Provide the [x, y] coordinate of the cell's center where the given text is located.  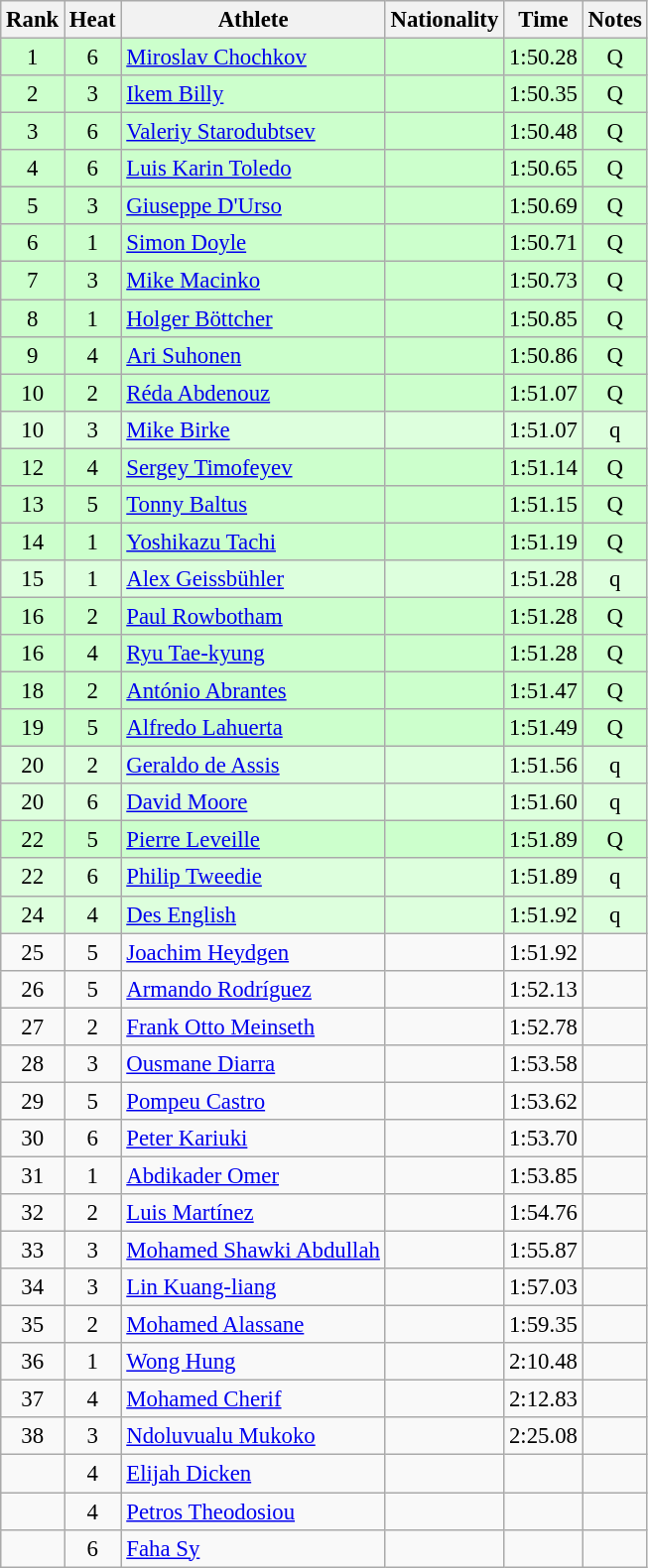
1:51.15 [544, 505]
1:51.14 [544, 467]
Mike Macinko [253, 281]
27 [33, 1026]
1:53.70 [544, 1139]
1:50.86 [544, 355]
37 [33, 1399]
29 [33, 1101]
28 [33, 1064]
1:50.69 [544, 206]
Petros Theodosiou [253, 1511]
12 [33, 467]
Faha Sy [253, 1548]
Holger Böttcher [253, 318]
36 [33, 1362]
Pompeu Castro [253, 1101]
2:12.83 [544, 1399]
Alfredo Lahuerta [253, 728]
2:25.08 [544, 1437]
15 [33, 579]
Réda Abdenouz [253, 393]
Yoshikazu Tachi [253, 542]
24 [33, 914]
Frank Otto Meinseth [253, 1026]
Miroslav Chochkov [253, 58]
Luis Martínez [253, 1213]
Athlete [253, 20]
1:50.35 [544, 94]
Lin Kuang-liang [253, 1287]
1:53.62 [544, 1101]
33 [33, 1251]
1:53.85 [544, 1175]
13 [33, 505]
Ndoluvualu Mukoko [253, 1437]
25 [33, 952]
1:52.13 [544, 989]
David Moore [253, 802]
Philip Tweedie [253, 878]
Sergey Timofeyev [253, 467]
Giuseppe D'Urso [253, 206]
Rank [33, 20]
Geraldo de Assis [253, 766]
Notes [615, 20]
30 [33, 1139]
Armando Rodríguez [253, 989]
Mohamed Cherif [253, 1399]
38 [33, 1437]
35 [33, 1325]
1:51.56 [544, 766]
Heat [93, 20]
Time [544, 20]
34 [33, 1287]
Elijah Dicken [253, 1474]
32 [33, 1213]
Ikem Billy [253, 94]
1:51.47 [544, 691]
Nationality [445, 20]
31 [33, 1175]
7 [33, 281]
Mohamed Alassane [253, 1325]
Peter Kariuki [253, 1139]
António Abrantes [253, 691]
Des English [253, 914]
9 [33, 355]
1:50.65 [544, 169]
Paul Rowbotham [253, 616]
Pierre Leveille [253, 840]
1:52.78 [544, 1026]
Ari Suhonen [253, 355]
Wong Hung [253, 1362]
Alex Geissbühler [253, 579]
Luis Karin Toledo [253, 169]
1:50.85 [544, 318]
1:50.48 [544, 132]
1:51.49 [544, 728]
1:50.73 [544, 281]
19 [33, 728]
8 [33, 318]
1:55.87 [544, 1251]
Mohamed Shawki Abdullah [253, 1251]
Mike Birke [253, 429]
Tonny Baltus [253, 505]
Ryu Tae-kyung [253, 654]
Valeriy Starodubtsev [253, 132]
1:50.71 [544, 243]
18 [33, 691]
1:57.03 [544, 1287]
1:50.28 [544, 58]
1:54.76 [544, 1213]
2:10.48 [544, 1362]
1:51.60 [544, 802]
26 [33, 989]
Ousmane Diarra [253, 1064]
Joachim Heydgen [253, 952]
Simon Doyle [253, 243]
1:51.19 [544, 542]
Abdikader Omer [253, 1175]
1:59.35 [544, 1325]
1:53.58 [544, 1064]
14 [33, 542]
